For the text-containing cell, return its midpoint in [x, y] coordinate format. 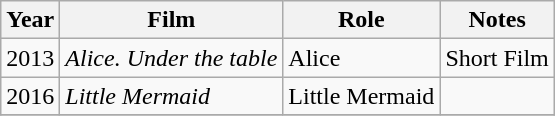
2016 [30, 96]
Alice [362, 58]
Short Film [497, 58]
Film [172, 20]
Alice. Under the table [172, 58]
Role [362, 20]
Notes [497, 20]
2013 [30, 58]
Year [30, 20]
